Return [X, Y] of the center of cell containing provided text 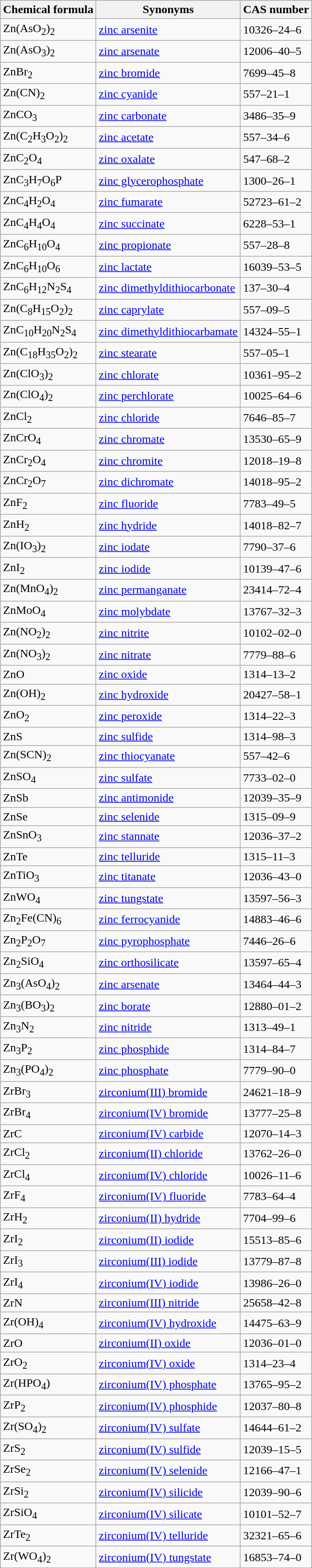
Zn(AsO2)2 [49, 30]
zinc chlorate [168, 374]
ZnS [49, 736]
13597–56–3 [276, 898]
Zn(OH)2 [49, 695]
zirconium(II) hydride [168, 1218]
zinc sulfate [168, 778]
ZnCr2O4 [49, 461]
zirconium(II) oxide [168, 1343]
13762–26–0 [276, 1153]
ZnI2 [49, 568]
zirconium(IV) hydroxide [168, 1323]
zirconium(III) nitride [168, 1303]
7446–26–6 [276, 941]
Zn(SCN)2 [49, 756]
ZnH2 [49, 525]
zinc nitride [168, 1028]
zinc oxalate [168, 159]
52723–61–2 [276, 202]
1315–11–3 [276, 856]
12036–43–0 [276, 876]
Chemical formula [49, 10]
zinc ferrocyanide [168, 920]
Zn2SiO4 [49, 963]
ZrC [49, 1133]
24621–18–9 [276, 1092]
14475–63–9 [276, 1323]
ZnO2 [49, 716]
ZrTe2 [49, 1535]
zinc lactate [168, 267]
ZnC6H10O4 [49, 245]
ZrSi2 [49, 1492]
13986–26–0 [276, 1283]
14018–95–2 [276, 482]
ZnCrO4 [49, 439]
zirconium(IV) silicide [168, 1492]
zirconium(II) chloride [168, 1153]
zinc fumarate [168, 202]
zinc antimonide [168, 798]
zirconium(IV) tungstate [168, 1557]
Zn3N2 [49, 1028]
ZrS2 [49, 1449]
13597–65–4 [276, 963]
ZrSiO4 [49, 1514]
ZrO [49, 1343]
zinc dimethyldithiocarbamate [168, 331]
zinc fluoride [168, 504]
12039–90–6 [276, 1492]
3486–35–9 [276, 116]
7779–88–6 [276, 655]
zinc titanate [168, 876]
ZnSO4 [49, 778]
ZnSnO3 [49, 836]
zirconium(IV) chloride [168, 1175]
1314–98–3 [276, 736]
12036–37–2 [276, 836]
7790–37–6 [276, 547]
Zn(NO3)2 [49, 655]
zinc nitrite [168, 633]
557–42–6 [276, 756]
ZrN [49, 1303]
7779–90–0 [276, 1070]
16039–53–5 [276, 267]
10326–24–6 [276, 30]
Zn(IO3)2 [49, 547]
Zn3(BO3)2 [49, 1006]
Zn(C18H35O2)2 [49, 353]
ZrI2 [49, 1240]
Zn(C2H3O2)2 [49, 138]
zinc oxide [168, 675]
ZrCl2 [49, 1153]
zirconium(IV) oxide [168, 1363]
zinc telluride [168, 856]
12006–40–5 [276, 51]
ZnC3H7O6P [49, 180]
zinc peroxide [168, 716]
zinc dichromate [168, 482]
zirconium(IV) phosphate [168, 1385]
Zr(HPO4) [49, 1385]
557–05–1 [276, 353]
zirconium(IV) bromide [168, 1114]
13767–32–3 [276, 611]
13779–87–8 [276, 1261]
ZnSe [49, 817]
Zn(ClO4)2 [49, 396]
7783–64–4 [276, 1197]
Zn(C8H15O2)2 [49, 310]
Zn(AsO3)2 [49, 51]
ZrH2 [49, 1218]
zinc thiocyanate [168, 756]
14883–46–6 [276, 920]
zinc stannate [168, 836]
Zr(SO4)2 [49, 1428]
23414–72–4 [276, 590]
zirconium(IV) sulfate [168, 1428]
Zr(OH)4 [49, 1323]
10026–11–6 [276, 1175]
12018–19–8 [276, 461]
zirconium(III) bromide [168, 1092]
Zn(CN)2 [49, 94]
10101–52–7 [276, 1514]
557–21–1 [276, 94]
ZnSb [49, 798]
Zn3(AsO4)2 [49, 984]
zinc molybdate [168, 611]
zirconium(IV) telluride [168, 1535]
7733–02–0 [276, 778]
zirconium(IV) carbide [168, 1133]
13765–95–2 [276, 1385]
15513–85–6 [276, 1240]
6228–53–1 [276, 224]
12037–80–8 [276, 1406]
12070–14–3 [276, 1133]
ZnC4H2O4 [49, 202]
ZnWO4 [49, 898]
ZrBr3 [49, 1092]
ZrP2 [49, 1406]
Synonyms [168, 10]
zirconium(IV) iodide [168, 1283]
zinc permanganate [168, 590]
zinc cyanide [168, 94]
1314–84–7 [276, 1049]
zinc nitrate [168, 655]
ZrO2 [49, 1363]
zinc caprylate [168, 310]
zirconium(IV) selenide [168, 1471]
557–34–6 [276, 138]
Zn(NO2)2 [49, 633]
Zn3P2 [49, 1049]
25658–42–8 [276, 1303]
13464–44–3 [276, 984]
20427–58–1 [276, 695]
zirconium(IV) silicate [168, 1514]
zinc sulfide [168, 736]
zinc succinate [168, 224]
Zn3(PO4)2 [49, 1070]
zinc glycerophosphate [168, 180]
1314–22–3 [276, 716]
ZnC4H4O4 [49, 224]
zinc selenide [168, 817]
1300–26–1 [276, 180]
ZnTe [49, 856]
ZrI4 [49, 1283]
zinc acetate [168, 138]
1314–23–4 [276, 1363]
zinc hydroxide [168, 695]
ZrBr4 [49, 1114]
ZnC10H20N2S4 [49, 331]
557–09–5 [276, 310]
10361–95–2 [276, 374]
zinc chromate [168, 439]
zinc bromide [168, 73]
zinc stearate [168, 353]
12039–35–9 [276, 798]
zinc phosphide [168, 1049]
137–30–4 [276, 288]
ZrI3 [49, 1261]
ZnBr2 [49, 73]
ZnO [49, 675]
zinc orthosilicate [168, 963]
ZnMoO4 [49, 611]
ZnTiO3 [49, 876]
zinc pyrophosphate [168, 941]
zinc hydride [168, 525]
zirconium(II) iodide [168, 1240]
Zn2P2O7 [49, 941]
14644–61–2 [276, 1428]
zinc iodide [168, 568]
7704–99–6 [276, 1218]
Zn(ClO3)2 [49, 374]
ZnF2 [49, 504]
zinc tungstate [168, 898]
Zn(MnO4)2 [49, 590]
12036–01–0 [276, 1343]
zinc perchlorate [168, 396]
10102–02–0 [276, 633]
32321–65–6 [276, 1535]
7783–49–5 [276, 504]
12166–47–1 [276, 1471]
zinc chromite [168, 461]
Zr(WO4)2 [49, 1557]
13530–65–9 [276, 439]
10139–47–6 [276, 568]
7646–85–7 [276, 418]
zinc iodate [168, 547]
ZrF4 [49, 1197]
zirconium(III) iodide [168, 1261]
7699–45–8 [276, 73]
zirconium(IV) phosphide [168, 1406]
zinc borate [168, 1006]
547–68–2 [276, 159]
zinc dimethyldithiocarbonate [168, 288]
Zn2Fe(CN)6 [49, 920]
ZrCl4 [49, 1175]
12880–01–2 [276, 1006]
zinc carbonate [168, 116]
zirconium(IV) fluoride [168, 1197]
ZnCl2 [49, 418]
ZnCr2O7 [49, 482]
CAS number [276, 10]
14018–82–7 [276, 525]
zirconium(IV) sulfide [168, 1449]
zinc arsenite [168, 30]
ZnC2O4 [49, 159]
ZnC6H12N2S4 [49, 288]
14324–55–1 [276, 331]
1314–13–2 [276, 675]
557–28–8 [276, 245]
ZrSe2 [49, 1471]
1315–09–9 [276, 817]
1313–49–1 [276, 1028]
16853–74–0 [276, 1557]
13777–25–8 [276, 1114]
12039–15–5 [276, 1449]
zinc phosphate [168, 1070]
ZnCO3 [49, 116]
10025–64–6 [276, 396]
ZnC6H10O6 [49, 267]
zinc chloride [168, 418]
zinc propionate [168, 245]
